Locate the cell with the specified text and output its [x, y] center coordinate. 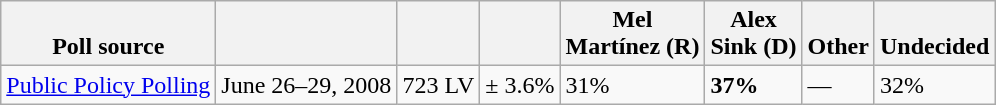
31% [632, 85]
37% [754, 85]
— [838, 85]
Public Policy Polling [108, 85]
Other [838, 34]
32% [934, 85]
723 LV [438, 85]
June 26–29, 2008 [306, 85]
Poll source [108, 34]
± 3.6% [520, 85]
MelMartínez (R) [632, 34]
Undecided [934, 34]
AlexSink (D) [754, 34]
